Provide the (x, y) coordinate of the cell's center where the given text is located.  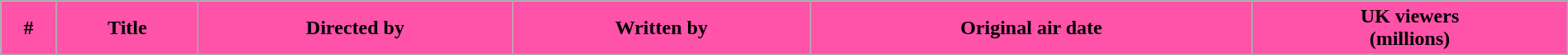
Original air date (1031, 28)
Directed by (356, 28)
Title (127, 28)
UK viewers(millions) (1409, 28)
# (28, 28)
Written by (662, 28)
